Output the (x, y) coordinate of the center of the cell containing the given text.  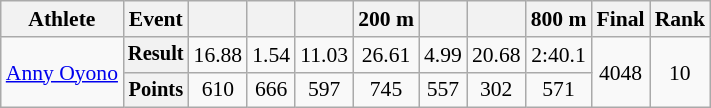
4048 (620, 72)
557 (443, 90)
302 (496, 90)
200 m (386, 19)
Athlete (62, 19)
800 m (559, 19)
745 (386, 90)
16.88 (218, 55)
20.68 (496, 55)
4.99 (443, 55)
597 (324, 90)
610 (218, 90)
1.54 (271, 55)
Points (156, 90)
Result (156, 55)
571 (559, 90)
10 (680, 72)
26.61 (386, 55)
11.03 (324, 55)
Anny Oyono (62, 72)
Final (620, 19)
Rank (680, 19)
666 (271, 90)
Event (156, 19)
2:40.1 (559, 55)
